Provide the [x, y] coordinate of the cell's center where the given text is located.  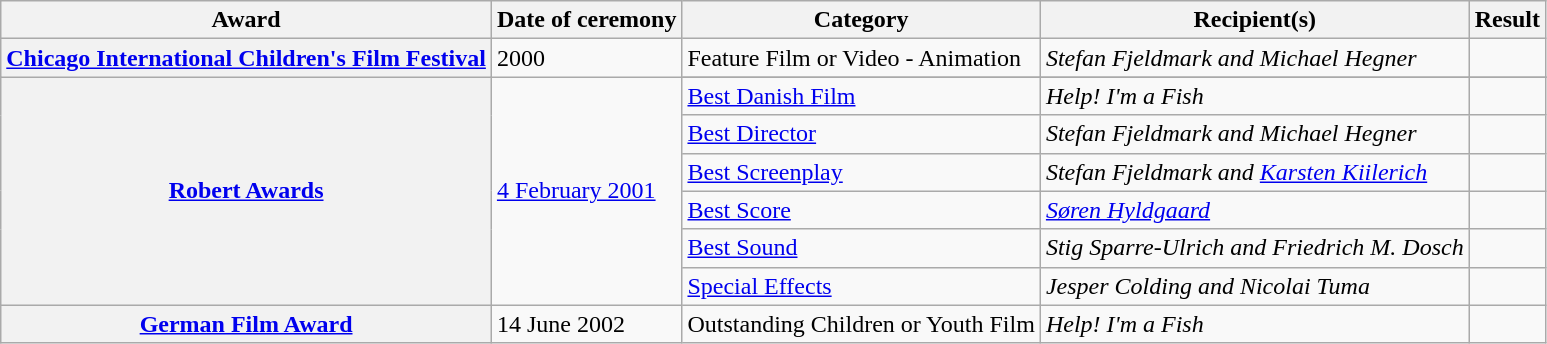
Best Score [861, 210]
Category [861, 20]
Best Director [861, 134]
Søren Hyldgaard [1254, 210]
Recipient(s) [1254, 20]
Date of ceremony [586, 20]
German Film Award [246, 324]
2000 [586, 58]
14 June 2002 [586, 324]
Stig Sparre-Ulrich and Friedrich M. Dosch [1254, 248]
Best Screenplay [861, 172]
Award [246, 20]
Jesper Colding and Nicolai Tuma [1254, 286]
Best Sound [861, 248]
Chicago International Children's Film Festival [246, 58]
4 February 2001 [586, 191]
Stefan Fjeldmark and Karsten Kiilerich [1254, 172]
Robert Awards [246, 191]
Feature Film or Video - Animation [861, 58]
Result [1507, 20]
Outstanding Children or Youth Film [861, 324]
Special Effects [861, 286]
Best Danish Film [861, 96]
